Find where the given text appears and provide that cell's center as [x, y] coordinate. 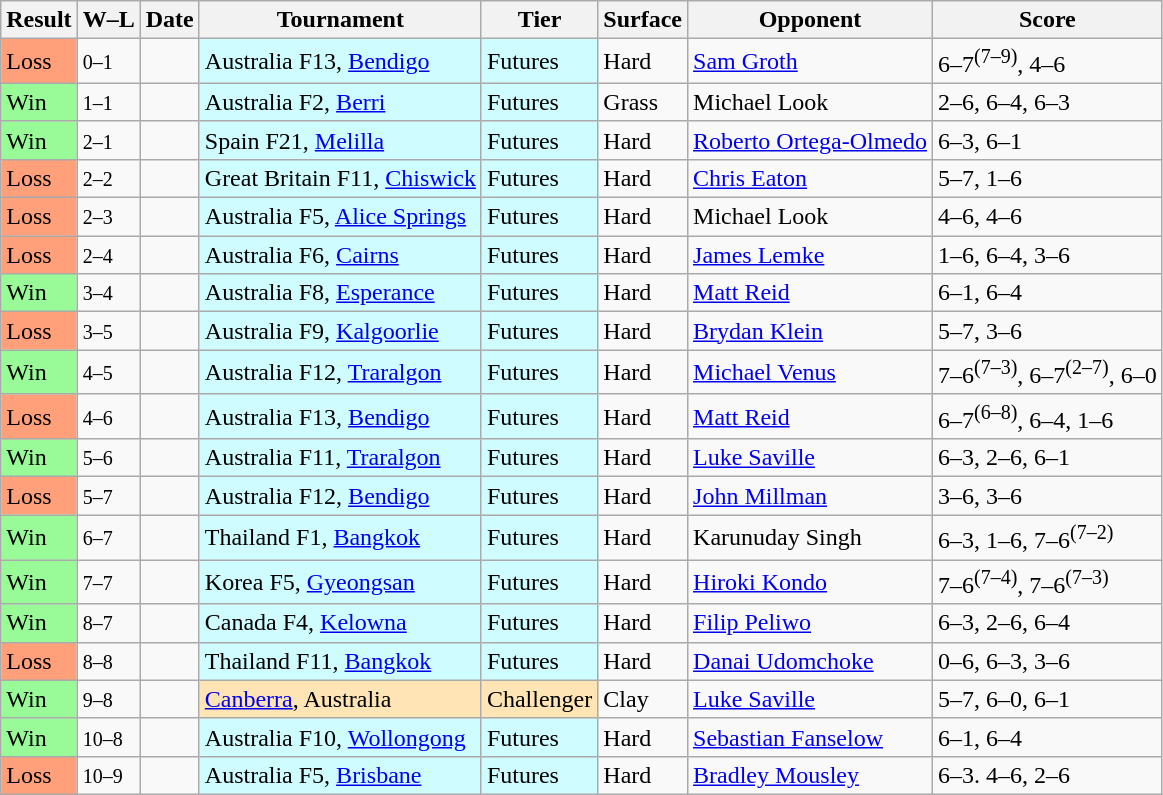
7–7 [108, 582]
Thailand F1, Bangkok [340, 538]
Australia F10, Wollongong [340, 737]
Clay [643, 699]
Bradley Mousley [810, 775]
3–4 [108, 293]
6–3, 2–6, 6–4 [1048, 623]
Canada F4, Kelowna [340, 623]
4–6, 4–6 [1048, 217]
2–3 [108, 217]
3–5 [108, 331]
6–7(6–8), 6–4, 1–6 [1048, 416]
Australia F9, Kalgoorlie [340, 331]
Tournament [340, 20]
Korea F5, Gyeongsan [340, 582]
Australia F5, Alice Springs [340, 217]
Great Britain F11, Chiswick [340, 178]
Australia F2, Berri [340, 102]
Australia F12, Bendigo [340, 496]
5–7, 1–6 [1048, 178]
Challenger [539, 699]
Sebastian Fanselow [810, 737]
6–3. 4–6, 2–6 [1048, 775]
6–3, 1–6, 7–6(7–2) [1048, 538]
Michael Venus [810, 372]
4–5 [108, 372]
John Millman [810, 496]
Australia F5, Brisbane [340, 775]
Roberto Ortega-Olmedo [810, 140]
6–3, 2–6, 6–1 [1048, 458]
Filip Peliwo [810, 623]
5–6 [108, 458]
Surface [643, 20]
5–7 [108, 496]
Opponent [810, 20]
1–6, 6–4, 3–6 [1048, 255]
Result [39, 20]
1–1 [108, 102]
Australia F11, Traralgon [340, 458]
9–8 [108, 699]
2–2 [108, 178]
Canberra, Australia [340, 699]
0–6, 6–3, 3–6 [1048, 661]
Karunuday Singh [810, 538]
2–1 [108, 140]
5–7, 3–6 [1048, 331]
5–7, 6–0, 6–1 [1048, 699]
6–7(7–9), 4–6 [1048, 62]
Australia F6, Cairns [340, 255]
8–8 [108, 661]
Hiroki Kondo [810, 582]
Spain F21, Melilla [340, 140]
6–7 [108, 538]
Danai Udomchoke [810, 661]
6–3, 6–1 [1048, 140]
7–6(7–3), 6–7(2–7), 6–0 [1048, 372]
Score [1048, 20]
2–6, 6–4, 6–3 [1048, 102]
Grass [643, 102]
Sam Groth [810, 62]
10–9 [108, 775]
Thailand F11, Bangkok [340, 661]
8–7 [108, 623]
Date [170, 20]
Australia F8, Esperance [340, 293]
4–6 [108, 416]
0–1 [108, 62]
Chris Eaton [810, 178]
Tier [539, 20]
Brydan Klein [810, 331]
W–L [108, 20]
James Lemke [810, 255]
7–6(7–4), 7–6(7–3) [1048, 582]
2–4 [108, 255]
Australia F12, Traralgon [340, 372]
3–6, 3–6 [1048, 496]
10–8 [108, 737]
